Search for the cell housing the specified text and yield its [x, y] center coordinate. 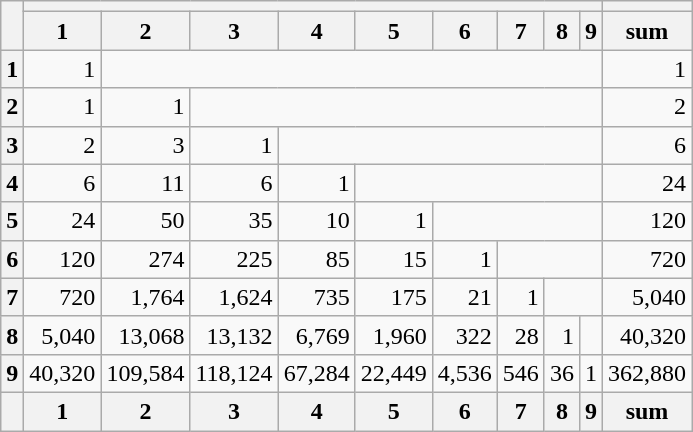
21 [464, 297]
11 [146, 183]
1,960 [394, 335]
13,068 [146, 335]
109,584 [146, 373]
1,624 [234, 297]
22,449 [394, 373]
735 [316, 297]
10 [316, 221]
6,769 [316, 335]
67,284 [316, 373]
15 [394, 259]
362,880 [646, 373]
546 [520, 373]
85 [316, 259]
118,124 [234, 373]
1,764 [146, 297]
225 [234, 259]
13,132 [234, 335]
322 [464, 335]
4,536 [464, 373]
28 [520, 335]
35 [234, 221]
175 [394, 297]
50 [146, 221]
274 [146, 259]
36 [562, 373]
